Scan for the cell matching the given text and deliver its [x, y] coordinate at center. 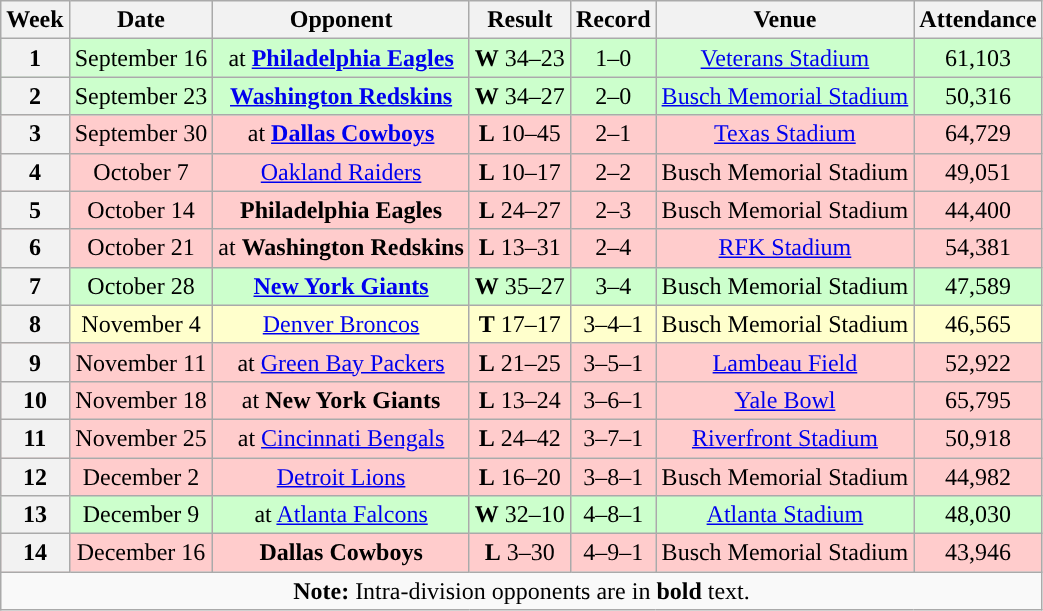
at Cincinnati Bengals [341, 438]
L 10–17 [520, 172]
3–8–1 [613, 477]
43,946 [978, 553]
L 24–27 [520, 210]
Riverfront Stadium [785, 438]
RFK Stadium [785, 248]
Texas Stadium [785, 134]
64,729 [978, 134]
14 [35, 553]
W 34–27 [520, 96]
November 25 [141, 438]
W 32–10 [520, 515]
L 3–30 [520, 553]
7 [35, 286]
3 [35, 134]
13 [35, 515]
49,051 [978, 172]
4–8–1 [613, 515]
November 18 [141, 400]
9 [35, 362]
4–9–1 [613, 553]
Veterans Stadium [785, 58]
at Dallas Cowboys [341, 134]
at Atlanta Falcons [341, 515]
September 30 [141, 134]
1 [35, 58]
Lambeau Field [785, 362]
3–5–1 [613, 362]
3–7–1 [613, 438]
W 35–27 [520, 286]
Oakland Raiders [341, 172]
Attendance [978, 20]
T 17–17 [520, 324]
3–4–1 [613, 324]
46,565 [978, 324]
2–4 [613, 248]
October 7 [141, 172]
12 [35, 477]
Yale Bowl [785, 400]
December 2 [141, 477]
October 14 [141, 210]
2–0 [613, 96]
44,982 [978, 477]
44,400 [978, 210]
Detroit Lions [341, 477]
Week [35, 20]
November 11 [141, 362]
Atlanta Stadium [785, 515]
L 21–25 [520, 362]
Note: Intra-division opponents are in bold text. [522, 591]
54,381 [978, 248]
61,103 [978, 58]
6 [35, 248]
52,922 [978, 362]
3–6–1 [613, 400]
September 16 [141, 58]
at New York Giants [341, 400]
October 28 [141, 286]
Venue [785, 20]
November 4 [141, 324]
4 [35, 172]
3–4 [613, 286]
L 16–20 [520, 477]
50,918 [978, 438]
Opponent [341, 20]
September 23 [141, 96]
L 24–42 [520, 438]
Washington Redskins [341, 96]
2–2 [613, 172]
December 16 [141, 553]
2 [35, 96]
L 10–45 [520, 134]
65,795 [978, 400]
at Philadelphia Eagles [341, 58]
11 [35, 438]
Result [520, 20]
New York Giants [341, 286]
Record [613, 20]
50,316 [978, 96]
at Washington Redskins [341, 248]
Date [141, 20]
Dallas Cowboys [341, 553]
8 [35, 324]
October 21 [141, 248]
December 9 [141, 515]
at Green Bay Packers [341, 362]
W 34–23 [520, 58]
47,589 [978, 286]
5 [35, 210]
48,030 [978, 515]
Denver Broncos [341, 324]
2–3 [613, 210]
L 13–24 [520, 400]
1–0 [613, 58]
10 [35, 400]
2–1 [613, 134]
L 13–31 [520, 248]
Philadelphia Eagles [341, 210]
